Extract the [x, y] coordinate from the center of the cell holding the provided text.  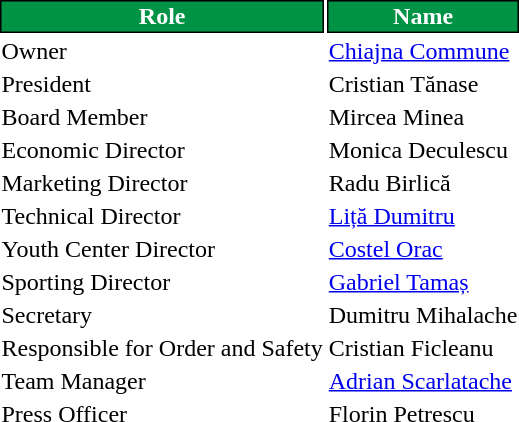
Secretary [162, 315]
Mircea Minea [423, 117]
Radu Birlică [423, 183]
Monica Deculescu [423, 150]
Gabriel Tamaș [423, 282]
Responsible for Order and Safety [162, 348]
Marketing Director [162, 183]
Dumitru Mihalache [423, 315]
Role [162, 16]
Board Member [162, 117]
Cristian Tănase [423, 84]
Economic Director [162, 150]
Team Manager [162, 381]
President [162, 84]
Sporting Director [162, 282]
Technical Director [162, 216]
Owner [162, 51]
Name [423, 16]
Chiajna Commune [423, 51]
Costel Orac [423, 249]
Cristian Ficleanu [423, 348]
Liță Dumitru [423, 216]
Adrian Scarlatache [423, 381]
Youth Center Director [162, 249]
